Determine the [X, Y] coordinate at the center of the cell enclosing the given text.  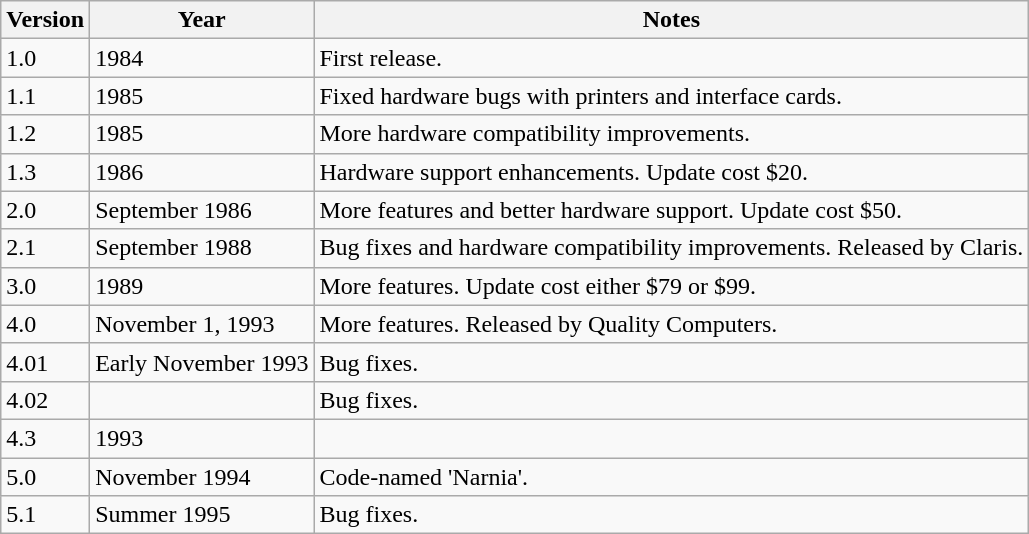
Code-named 'Narnia'. [672, 477]
4.01 [46, 362]
2.1 [46, 248]
September 1988 [202, 248]
November 1994 [202, 477]
1.2 [46, 134]
4.0 [46, 324]
Bug fixes and hardware compatibility improvements. Released by Claris. [672, 248]
1.3 [46, 172]
4.3 [46, 438]
More features. Update cost either $79 or $99. [672, 286]
2.0 [46, 210]
1993 [202, 438]
Early November 1993 [202, 362]
September 1986 [202, 210]
1.1 [46, 96]
1986 [202, 172]
More features and better hardware support. Update cost $50. [672, 210]
Hardware support enhancements. Update cost $20. [672, 172]
1984 [202, 58]
More features. Released by Quality Computers. [672, 324]
First release. [672, 58]
More hardware compatibility improvements. [672, 134]
November 1, 1993 [202, 324]
4.02 [46, 400]
5.0 [46, 477]
Notes [672, 20]
5.1 [46, 515]
3.0 [46, 286]
Year [202, 20]
Fixed hardware bugs with printers and interface cards. [672, 96]
Version [46, 20]
1989 [202, 286]
1.0 [46, 58]
Summer 1995 [202, 515]
